Search for the cell housing the specified text and yield its [X, Y] center coordinate. 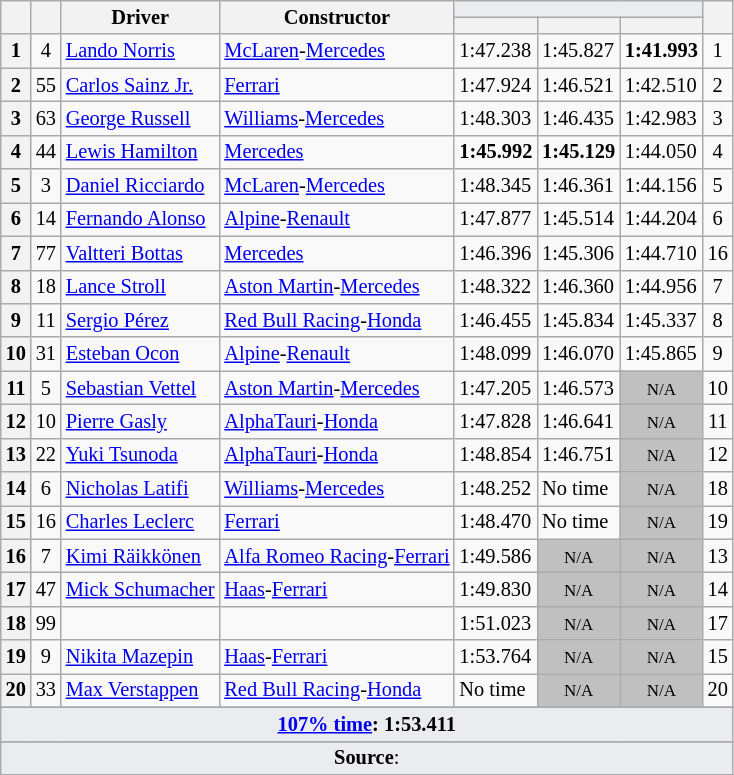
Mick Schumacher [140, 589]
1:46.455 [496, 320]
Alfa Romeo Racing-Ferrari [336, 556]
1:42.510 [662, 85]
1:48.470 [496, 522]
Valtteri Bottas [140, 253]
1:41.993 [662, 51]
Yuki Tsunoda [140, 455]
1:53.764 [496, 657]
Daniel Ricciardo [140, 186]
31 [46, 354]
44 [46, 152]
Driver [140, 17]
1:44.956 [662, 287]
Lewis Hamilton [140, 152]
1:46.435 [578, 118]
55 [46, 85]
77 [46, 253]
1:47.828 [496, 421]
Kimi Räikkönen [140, 556]
63 [46, 118]
Lance Stroll [140, 287]
Charles Leclerc [140, 522]
22 [46, 455]
1:45.834 [578, 320]
George Russell [140, 118]
Pierre Gasly [140, 421]
1:46.751 [578, 455]
1:46.396 [496, 253]
1:46.070 [578, 354]
1:46.521 [578, 85]
1:48.854 [496, 455]
1:48.252 [496, 489]
1:47.238 [496, 51]
Sergio Pérez [140, 320]
1:46.360 [578, 287]
Esteban Ocon [140, 354]
1:44.710 [662, 253]
Carlos Sainz Jr. [140, 85]
1:46.573 [578, 388]
1:45.337 [662, 320]
Fernando Alonso [140, 219]
1:45.306 [578, 253]
1:42.983 [662, 118]
1:51.023 [496, 623]
1:48.345 [496, 186]
1:46.361 [578, 186]
1:44.050 [662, 152]
99 [46, 623]
1:44.156 [662, 186]
1:47.877 [496, 219]
Constructor [336, 17]
1:44.204 [662, 219]
Source: [367, 758]
1:49.830 [496, 589]
1:45.129 [578, 152]
1:48.322 [496, 287]
1:47.205 [496, 388]
47 [46, 589]
1:45.992 [496, 152]
1:46.641 [578, 421]
33 [46, 690]
1:45.514 [578, 219]
1:45.827 [578, 51]
1:45.865 [662, 354]
Nikita Mazepin [140, 657]
Sebastian Vettel [140, 388]
1:48.303 [496, 118]
Max Verstappen [140, 690]
1:49.586 [496, 556]
1:48.099 [496, 354]
1:47.924 [496, 85]
107% time: 1:53.411 [367, 724]
Lando Norris [140, 51]
Nicholas Latifi [140, 489]
